Detect which cell encompasses the target text, then output its [x, y] center coordinate. 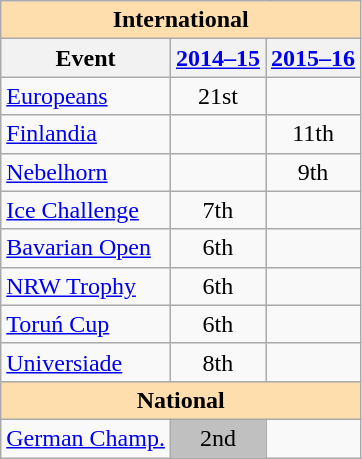
Europeans [86, 96]
Event [86, 58]
2nd [218, 438]
9th [314, 172]
Universiade [86, 362]
Toruń Cup [86, 324]
2015–16 [314, 58]
National [181, 400]
International [181, 20]
7th [218, 210]
2014–15 [218, 58]
German Champ. [86, 438]
11th [314, 134]
Ice Challenge [86, 210]
NRW Trophy [86, 286]
8th [218, 362]
21st [218, 96]
Bavarian Open [86, 248]
Nebelhorn [86, 172]
Finlandia [86, 134]
